Find where the given text appears and provide that cell's center as (x, y) coordinate. 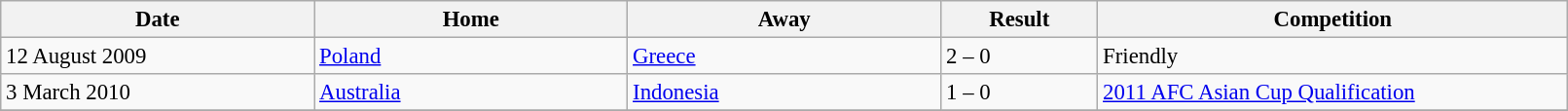
Greece (784, 56)
2 – 0 (1020, 56)
1 – 0 (1020, 92)
Poland (471, 56)
12 August 2009 (158, 56)
Result (1020, 19)
Home (471, 19)
Competition (1333, 19)
Friendly (1333, 56)
Australia (471, 92)
Away (784, 19)
Indonesia (784, 92)
Date (158, 19)
3 March 2010 (158, 92)
2011 AFC Asian Cup Qualification (1333, 92)
